Locate the cell with the specified text and output its (X, Y) center coordinate. 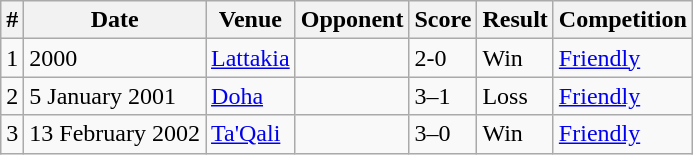
# (12, 20)
Opponent (352, 20)
3 (12, 134)
2000 (115, 58)
Score (443, 20)
Competition (622, 20)
Date (115, 20)
1 (12, 58)
Venue (251, 20)
3–1 (443, 96)
13 February 2002 (115, 134)
Result (515, 20)
Ta'Qali (251, 134)
2 (12, 96)
3–0 (443, 134)
Doha (251, 96)
Loss (515, 96)
2-0 (443, 58)
5 January 2001 (115, 96)
Lattakia (251, 58)
